Find where the given text appears and provide that cell's center as [X, Y] coordinate. 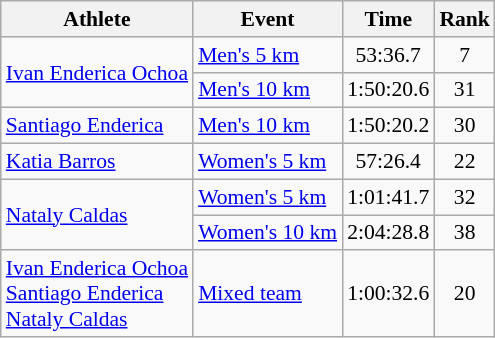
1:50:20.6 [388, 90]
2:04:28.8 [388, 233]
1:00:32.6 [388, 294]
30 [464, 126]
Mixed team [268, 294]
Santiago Enderica [97, 126]
38 [464, 233]
1:50:20.2 [388, 126]
Nataly Caldas [97, 214]
Katia Barros [97, 162]
22 [464, 162]
32 [464, 197]
20 [464, 294]
31 [464, 90]
Ivan Enderica OchoaSantiago EndericaNataly Caldas [97, 294]
Event [268, 19]
7 [464, 55]
Ivan Enderica Ochoa [97, 72]
Time [388, 19]
1:01:41.7 [388, 197]
57:26.4 [388, 162]
Rank [464, 19]
53:36.7 [388, 55]
Athlete [97, 19]
Men's 5 km [268, 55]
Women's 10 km [268, 233]
